Pinpoint the cell where the given text exists, returning its (X, Y) midpoint coordinate. 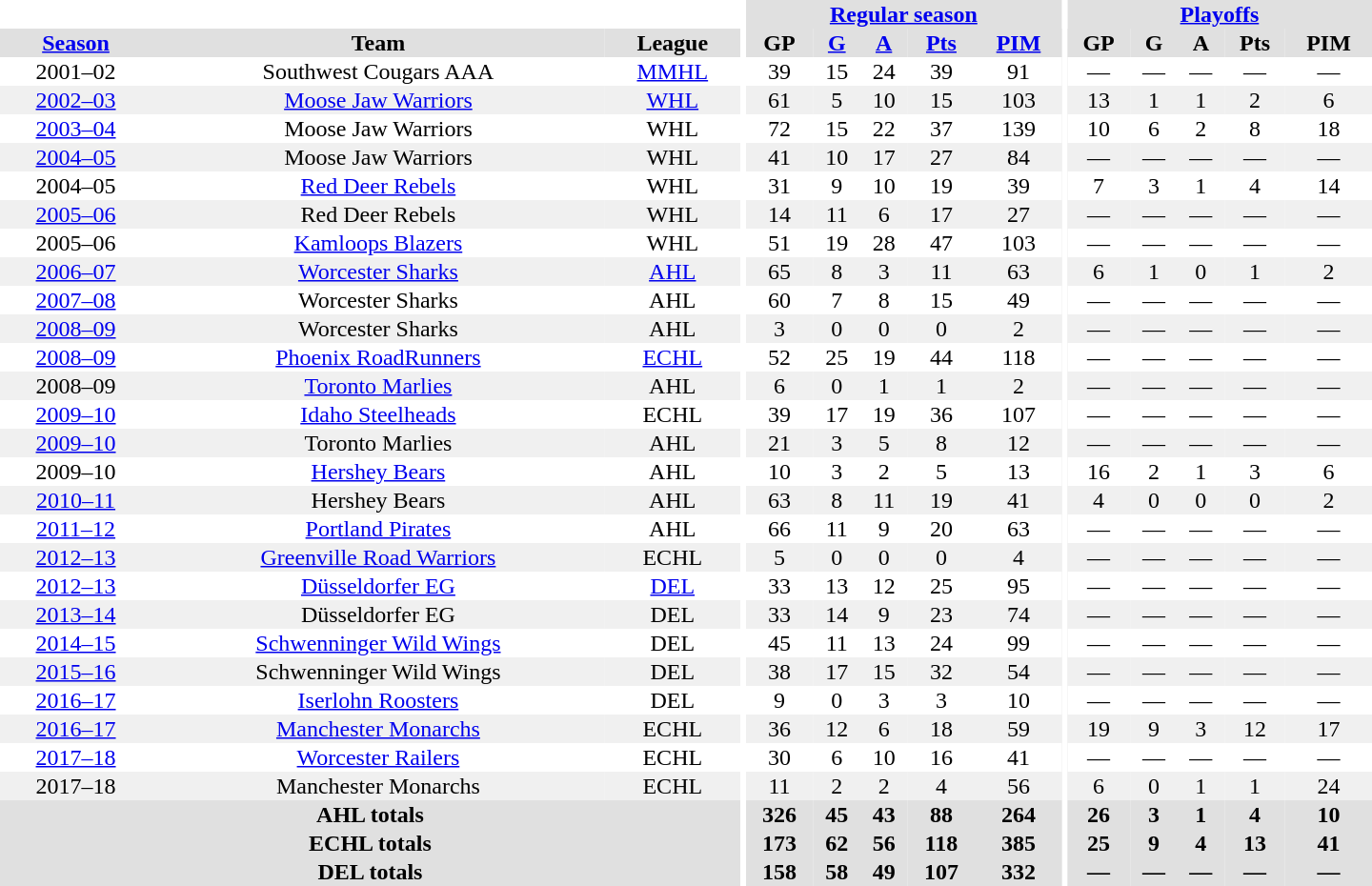
99 (1019, 643)
2003–04 (76, 129)
2013–14 (76, 614)
Worcester Railers (378, 757)
DEL totals (370, 872)
47 (941, 243)
23 (941, 614)
326 (779, 815)
158 (779, 872)
61 (779, 100)
37 (941, 129)
Southwest Cougars AAA (378, 71)
ECHL totals (370, 843)
2007–08 (76, 300)
91 (1019, 71)
20 (941, 529)
Team (378, 43)
62 (837, 843)
38 (779, 672)
2015–16 (76, 672)
95 (1019, 586)
Regular season (903, 14)
AHL totals (370, 815)
22 (884, 129)
385 (1019, 843)
30 (779, 757)
332 (1019, 872)
Greenville Road Warriors (378, 557)
32 (941, 672)
173 (779, 843)
84 (1019, 157)
2010–11 (76, 500)
31 (779, 186)
MMHL (673, 71)
43 (884, 815)
Kamloops Blazers (378, 243)
2014–15 (76, 643)
66 (779, 529)
88 (941, 815)
139 (1019, 129)
21 (779, 443)
2011–12 (76, 529)
51 (779, 243)
54 (1019, 672)
Phoenix RoadRunners (378, 357)
Portland Pirates (378, 529)
2002–03 (76, 100)
44 (941, 357)
65 (779, 272)
2006–07 (76, 272)
28 (884, 243)
Iserlohn Roosters (378, 700)
59 (1019, 729)
74 (1019, 614)
26 (1099, 815)
2001–02 (76, 71)
52 (779, 357)
264 (1019, 815)
Idaho Steelheads (378, 414)
72 (779, 129)
Season (76, 43)
Playoffs (1220, 14)
60 (779, 300)
58 (837, 872)
League (673, 43)
